For the text-containing cell, return its midpoint in [x, y] coordinate format. 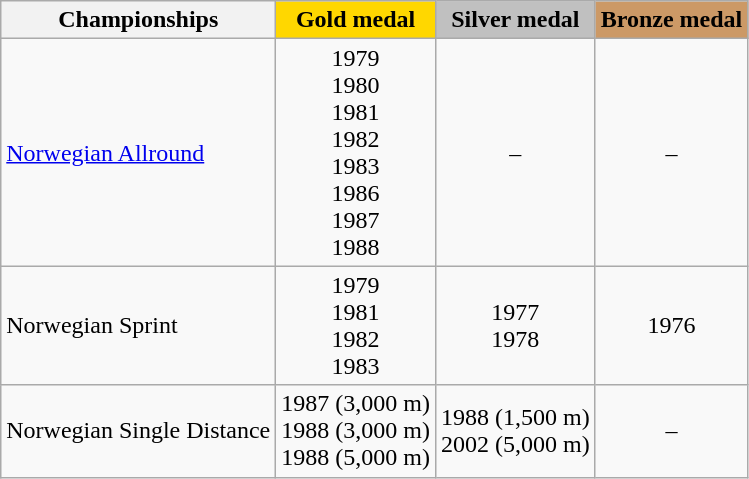
Norwegian Sprint [138, 326]
Silver medal [515, 20]
Norwegian Allround [138, 152]
Norwegian Single Distance [138, 431]
Gold medal [356, 20]
1987 (3,000 m) 1988 (3,000 m) 1988 (5,000 m) [356, 431]
1976 [672, 326]
1977 1978 [515, 326]
Championships [138, 20]
1979 1980 1981 1982 1983 1986 1987 1988 [356, 152]
Bronze medal [672, 20]
1979 1981 1982 1983 [356, 326]
1988 (1,500 m) 2002 (5,000 m) [515, 431]
